Determine the [X, Y] coordinate at the center of the cell enclosing the given text.  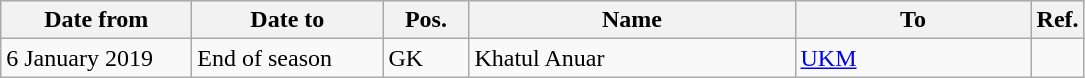
6 January 2019 [96, 58]
Khatul Anuar [632, 58]
Ref. [1058, 20]
UKM [913, 58]
GK [426, 58]
Date to [288, 20]
Name [632, 20]
To [913, 20]
End of season [288, 58]
Date from [96, 20]
Pos. [426, 20]
